Return [X, Y] of the center of cell containing provided text 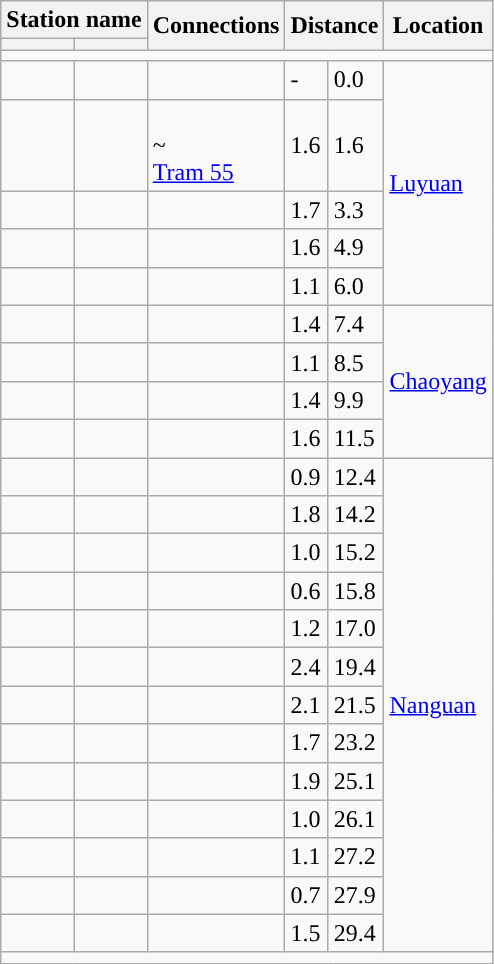
25.1 [356, 781]
27.2 [356, 857]
0.6 [306, 591]
19.4 [356, 667]
0.0 [356, 80]
3.3 [356, 210]
- [306, 80]
17.0 [356, 629]
2.4 [306, 667]
1.8 [306, 515]
11.5 [356, 438]
Chaoyang [438, 381]
15.8 [356, 591]
15.2 [356, 553]
27.9 [356, 895]
Location [438, 26]
Luyuan [438, 183]
23.2 [356, 743]
Distance [334, 26]
0.7 [306, 895]
8.5 [356, 362]
Station name [74, 20]
12.4 [356, 477]
2.1 [306, 705]
7.4 [356, 324]
Nanguan [438, 706]
1.5 [306, 933]
6.0 [356, 286]
29.4 [356, 933]
1.9 [306, 781]
9.9 [356, 400]
0.9 [306, 477]
Connections [216, 26]
1.2 [306, 629]
21.5 [356, 705]
4.9 [356, 248]
26.1 [356, 819]
14.2 [356, 515]
~ Tram 55 [216, 145]
